Pinpoint the cell where the given text exists, returning its (X, Y) midpoint coordinate. 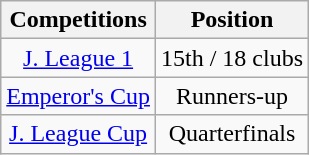
Emperor's Cup (78, 96)
Position (232, 20)
J. League Cup (78, 134)
J. League 1 (78, 58)
Competitions (78, 20)
15th / 18 clubs (232, 58)
Quarterfinals (232, 134)
Runners-up (232, 96)
